Determine the (x, y) coordinate at the center of the cell enclosing the given text.  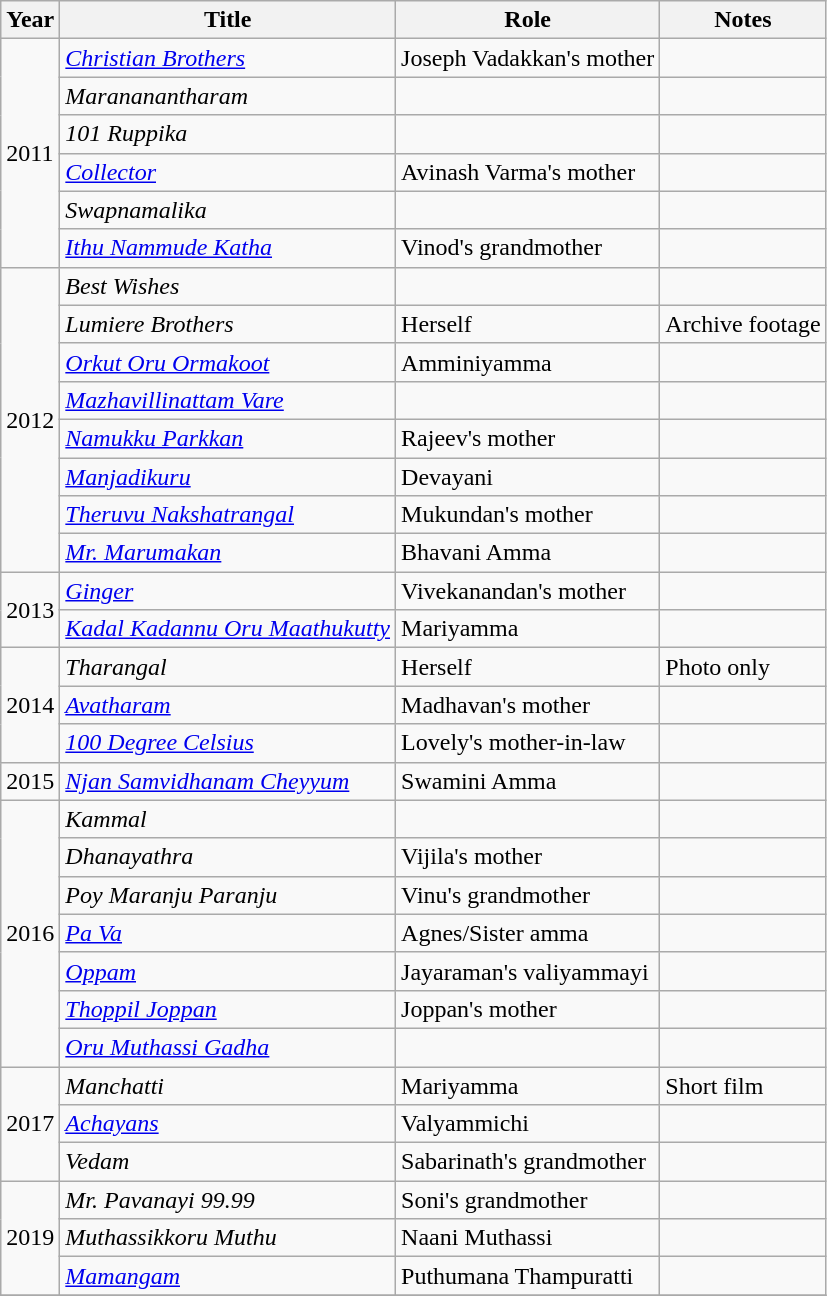
2014 (30, 705)
Vedam (228, 1162)
Best Wishes (228, 286)
Lumiere Brothers (228, 324)
Pa Va (228, 933)
Achayans (228, 1124)
Poy Maranju Paranju (228, 895)
2015 (30, 781)
Title (228, 20)
Jayaraman's valiyammayi (528, 971)
Kammal (228, 819)
Njan Samvidhanam Cheyyum (228, 781)
Puthumana Thampuratti (528, 1276)
Ithu Nammude Katha (228, 248)
Madhavan's mother (528, 705)
Avinash Varma's mother (528, 172)
2016 (30, 933)
Namukku Parkkan (228, 438)
Theruvu Nakshatrangal (228, 515)
2011 (30, 153)
Thoppil Joppan (228, 1009)
Role (528, 20)
Bhavani Amma (528, 553)
Christian Brothers (228, 58)
Swapnamalika (228, 210)
2017 (30, 1123)
Manjadikuru (228, 477)
Swamini Amma (528, 781)
Collector (228, 172)
Naani Muthassi (528, 1238)
Orkut Oru Ormakoot (228, 362)
Soni's grandmother (528, 1200)
Ginger (228, 591)
Mamangam (228, 1276)
Vinod's grandmother (528, 248)
Vivekanandan's mother (528, 591)
Mr. Pavanayi 99.99 (228, 1200)
Notes (743, 20)
Mr. Marumakan (228, 553)
Avatharam (228, 705)
Vijila's mother (528, 857)
Muthassikkoru Muthu (228, 1238)
Oppam (228, 971)
Vinu's grandmother (528, 895)
2012 (30, 419)
Marananantharam (228, 96)
Dhanayathra (228, 857)
Joseph Vadakkan's mother (528, 58)
Photo only (743, 667)
Manchatti (228, 1085)
Devayani (528, 477)
Agnes/Sister amma (528, 933)
Mazhavillinattam Vare (228, 400)
Joppan's mother (528, 1009)
Kadal Kadannu Oru Maathukutty (228, 629)
100 Degree Celsius (228, 743)
Short film (743, 1085)
Tharangal (228, 667)
Lovely's mother-in-law (528, 743)
Sabarinath's grandmother (528, 1162)
2019 (30, 1238)
2013 (30, 610)
Mukundan's mother (528, 515)
Archive footage (743, 324)
Amminiyamma (528, 362)
Valyammichi (528, 1124)
Year (30, 20)
Oru Muthassi Gadha (228, 1047)
Rajeev's mother (528, 438)
101 Ruppika (228, 134)
